Capture the cell that displays the provided text and extract its [x, y] central coordinate. 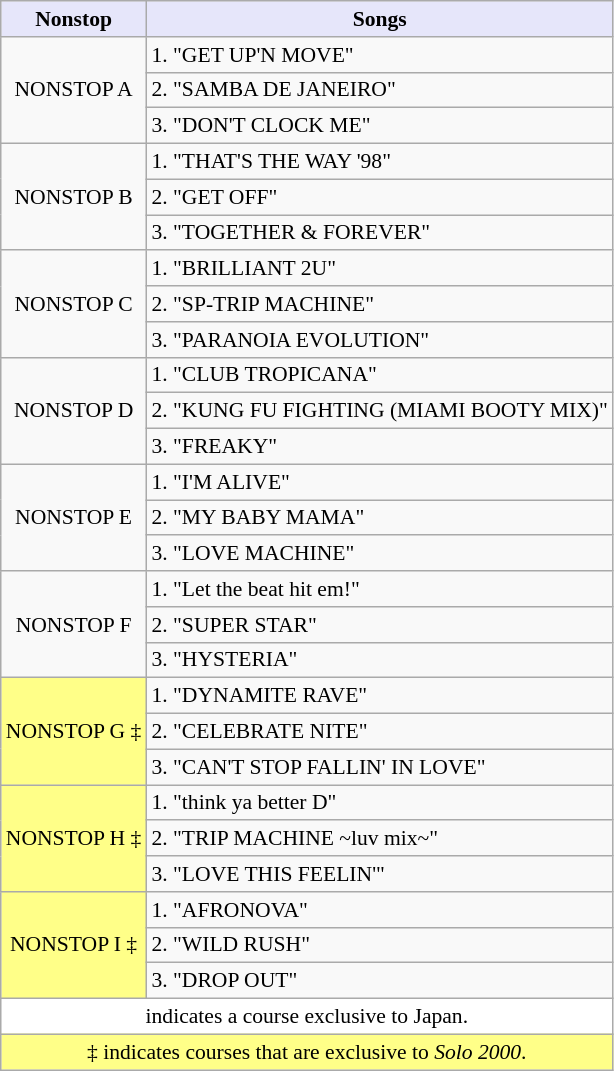
NONSTOP D [74, 410]
2. "GET OFF" [379, 197]
2. "SP-TRIP MACHINE" [379, 304]
2. "MY BABY MAMA" [379, 518]
1. "THAT'S THE WAY '98" [379, 162]
NONSTOP F [74, 624]
3. "CAN'T STOP FALLIN' IN LOVE" [379, 767]
NONSTOP I ‡ [74, 946]
Songs [379, 19]
NONSTOP E [74, 518]
NONSTOP G ‡ [74, 732]
‡ indicates courses that are exclusive to Solo 2000. [307, 1052]
1. "GET UP'N MOVE" [379, 55]
NONSTOP C [74, 304]
2. "SAMBA DE JANEIRO" [379, 90]
3. "DROP OUT" [379, 981]
NONSTOP B [74, 198]
2. "SUPER STAR" [379, 625]
1. "DYNAMITE RAVE" [379, 696]
1. "I'M ALIVE" [379, 482]
3. "HYSTERIA" [379, 660]
3. "PARANOIA EVOLUTION" [379, 340]
2. "TRIP MACHINE ~luv mix~" [379, 839]
1. "CLUB TROPICANA" [379, 375]
3. "DON'T CLOCK ME" [379, 126]
2. "KUNG FU FIGHTING (MIAMI BOOTY MIX)" [379, 411]
3. "LOVE THIS FEELIN'" [379, 874]
indicates a course exclusive to Japan. [307, 1017]
NONSTOP H ‡ [74, 838]
1. "AFRONOVA" [379, 910]
3. "TOGETHER & FOREVER" [379, 233]
3. "LOVE MACHINE" [379, 554]
1. "Let the beat hit em!" [379, 589]
NONSTOP A [74, 90]
1. "think ya better D" [379, 803]
2. "WILD RUSH" [379, 945]
2. "CELEBRATE NITE" [379, 732]
1. "BRILLIANT 2U" [379, 269]
Nonstop [74, 19]
3. "FREAKY" [379, 447]
